From the cell containing the given text, extract its center point as [x, y] coordinate. 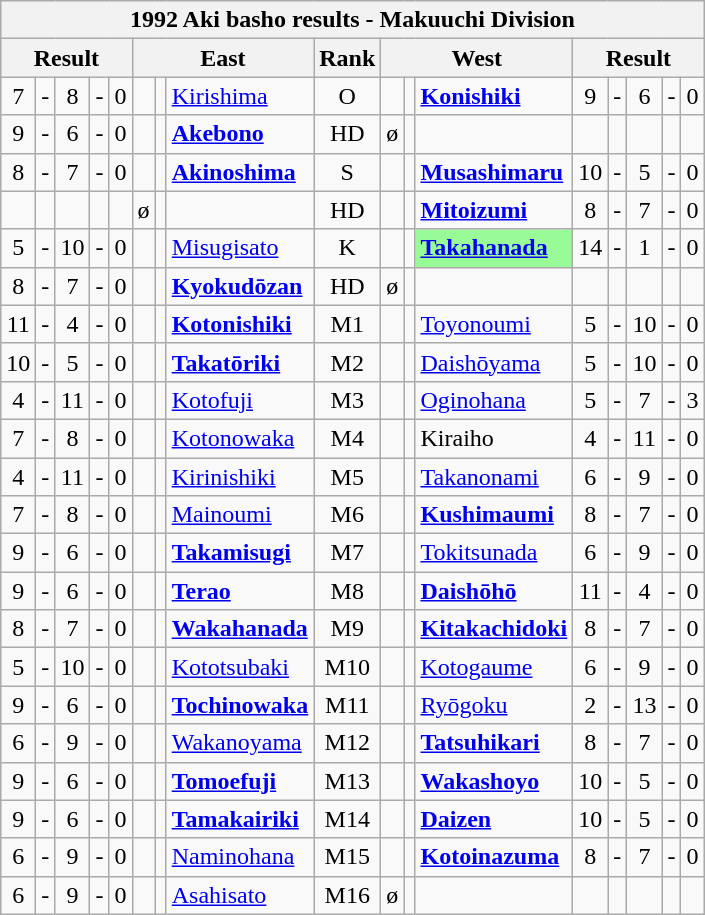
O [348, 96]
Akebono [240, 134]
M15 [348, 857]
Kotoinazuma [494, 857]
M4 [348, 438]
Daishōyama [494, 362]
Misugisato [240, 248]
Kitakachidoki [494, 629]
Terao [240, 591]
Rank [348, 58]
Kiraiho [494, 438]
Tochinowaka [240, 705]
M3 [348, 400]
Daizen [494, 819]
Kotofuji [240, 400]
Toyonoumi [494, 324]
Kirinishiki [240, 477]
S [348, 172]
Musashimaru [494, 172]
M9 [348, 629]
Mainoumi [240, 515]
Wakanoyama [240, 743]
Tamakairiki [240, 819]
Kotogaume [494, 667]
Akinoshima [240, 172]
East [223, 58]
Kotonowaka [240, 438]
Takatōriki [240, 362]
M1 [348, 324]
Konishiki [494, 96]
Tatsuhikari [494, 743]
Wakashoyo [494, 781]
Daishōhō [494, 591]
West [477, 58]
Kyokudōzan [240, 286]
M11 [348, 705]
2 [590, 705]
M16 [348, 895]
Ryōgoku [494, 705]
K [348, 248]
Takahanada [494, 248]
Takamisugi [240, 553]
M10 [348, 667]
Kototsubaki [240, 667]
Tomoefuji [240, 781]
M7 [348, 553]
Naminohana [240, 857]
Takanonami [494, 477]
3 [692, 400]
M2 [348, 362]
1 [644, 248]
Oginohana [494, 400]
M8 [348, 591]
Tokitsunada [494, 553]
Mitoizumi [494, 210]
1992 Aki basho results - Makuuchi Division [352, 20]
Kotonishiki [240, 324]
M6 [348, 515]
Wakahanada [240, 629]
13 [644, 705]
M12 [348, 743]
14 [590, 248]
M13 [348, 781]
Asahisato [240, 895]
M5 [348, 477]
Kirishima [240, 96]
M14 [348, 819]
Kushimaumi [494, 515]
